Detect which cell encompasses the target text, then output its [X, Y] center coordinate. 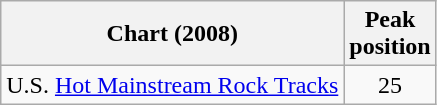
U.S. Hot Mainstream Rock Tracks [172, 85]
25 [390, 85]
Chart (2008) [172, 34]
Peakposition [390, 34]
